Provide the (x, y) coordinate of the cell's center where the given text is located.  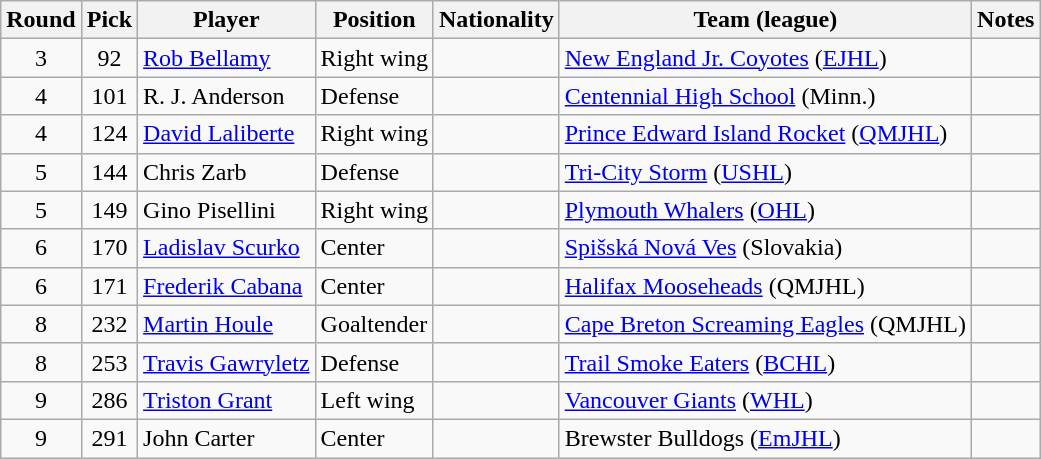
Frederik Cabana (226, 286)
Travis Gawryletz (226, 362)
Gino Pisellini (226, 210)
Centennial High School (Minn.) (765, 96)
Nationality (496, 20)
Notes (1006, 20)
291 (109, 438)
John Carter (226, 438)
Triston Grant (226, 400)
92 (109, 58)
R. J. Anderson (226, 96)
Halifax Mooseheads (QMJHL) (765, 286)
Pick (109, 20)
Tri-City Storm (USHL) (765, 172)
Ladislav Scurko (226, 248)
286 (109, 400)
David Laliberte (226, 134)
Goaltender (374, 324)
124 (109, 134)
Vancouver Giants (WHL) (765, 400)
144 (109, 172)
Trail Smoke Eaters (BCHL) (765, 362)
170 (109, 248)
253 (109, 362)
Brewster Bulldogs (EmJHL) (765, 438)
149 (109, 210)
Chris Zarb (226, 172)
Player (226, 20)
Prince Edward Island Rocket (QMJHL) (765, 134)
Round (41, 20)
171 (109, 286)
Cape Breton Screaming Eagles (QMJHL) (765, 324)
New England Jr. Coyotes (EJHL) (765, 58)
232 (109, 324)
Martin Houle (226, 324)
Rob Bellamy (226, 58)
101 (109, 96)
Left wing (374, 400)
3 (41, 58)
Spišská Nová Ves (Slovakia) (765, 248)
Plymouth Whalers (OHL) (765, 210)
Team (league) (765, 20)
Position (374, 20)
